From the cell containing the given text, extract its center point as [X, Y] coordinate. 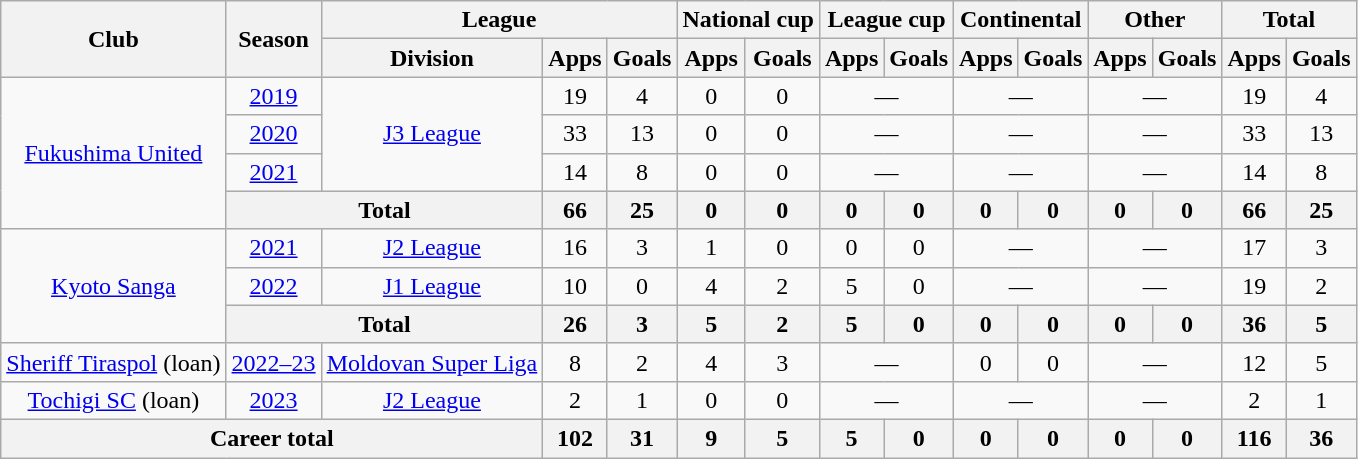
League cup [886, 20]
2023 [274, 400]
10 [575, 286]
102 [575, 438]
16 [575, 248]
Sheriff Tiraspol (loan) [114, 362]
12 [1254, 362]
17 [1254, 248]
Fukushima United [114, 153]
9 [711, 438]
Season [274, 39]
31 [642, 438]
Kyoto Sanga [114, 286]
Career total [272, 438]
2020 [274, 134]
2022–23 [274, 362]
League [499, 20]
Division [432, 58]
26 [575, 324]
Other [1155, 20]
116 [1254, 438]
J1 League [432, 286]
Continental [1021, 20]
Tochigi SC (loan) [114, 400]
J3 League [432, 134]
2019 [274, 96]
Moldovan Super Liga [432, 362]
Club [114, 39]
National cup [748, 20]
2022 [274, 286]
